Scan for the cell matching the given text and deliver its [X, Y] coordinate at center. 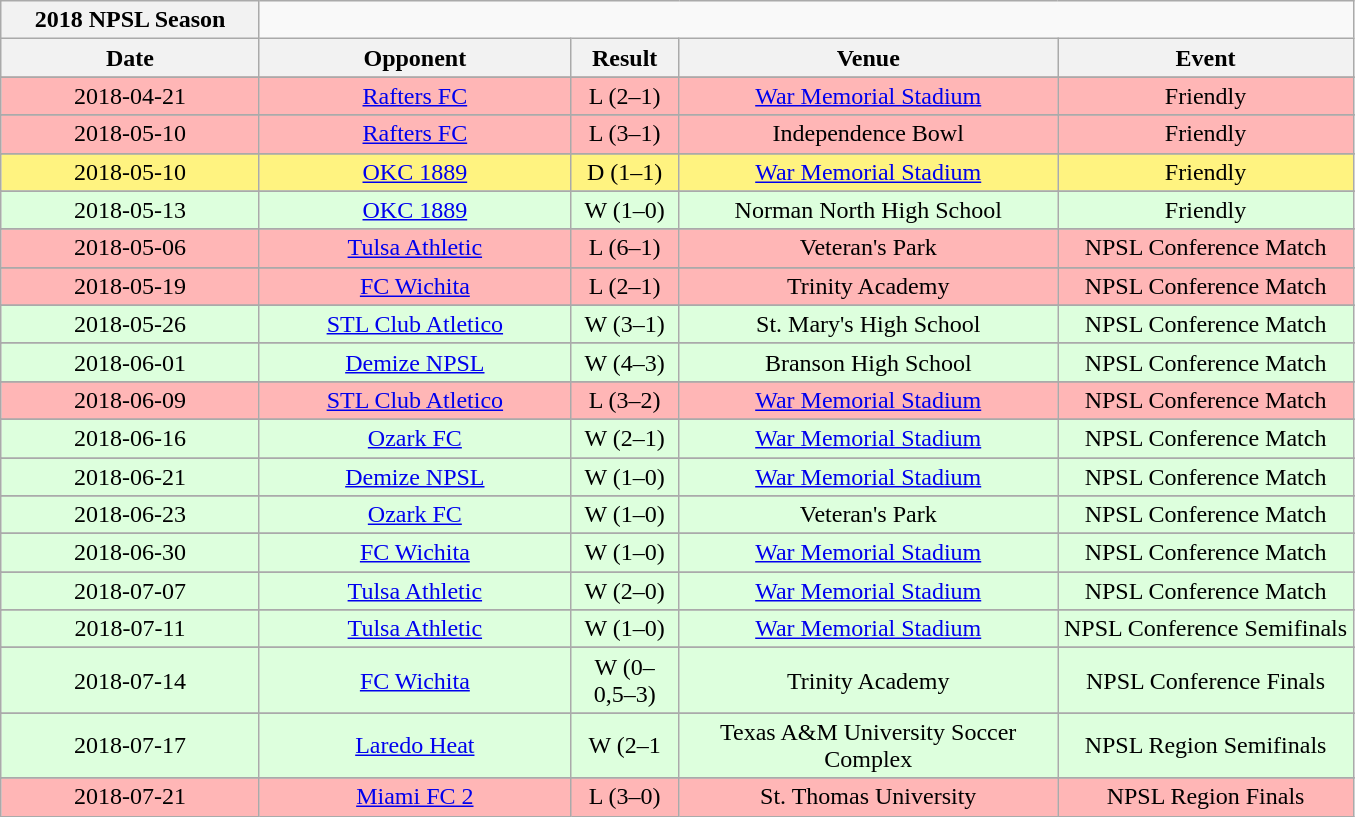
2018-06-30 [130, 553]
2018-04-21 [130, 96]
W (3–1) [624, 324]
NPSL Region Finals [1206, 797]
W (0–0,5–3) [624, 680]
Miami FC 2 [414, 797]
W (2–0) [624, 591]
2018-07-11 [130, 629]
2018-06-09 [130, 400]
Venue [868, 58]
2018 NPSL Season [130, 20]
L (6–1) [624, 248]
W (4–3) [624, 362]
Independence Bowl [868, 134]
Event [1206, 58]
W (2–1) [624, 438]
2018-05-19 [130, 286]
2018-05-13 [130, 210]
2018-07-07 [130, 591]
Texas A&M University Soccer Complex [868, 746]
St. Mary's High School [868, 324]
2018-05-06 [130, 248]
D (1–1) [624, 172]
Opponent [414, 58]
Norman North High School [868, 210]
2018-07-17 [130, 746]
NPSL Conference Finals [1206, 680]
2018-06-23 [130, 515]
2018-05-26 [130, 324]
L (3–2) [624, 400]
St. Thomas University [868, 797]
Date [130, 58]
NPSL Conference Semifinals [1206, 629]
Laredo Heat [414, 746]
L (3–0) [624, 797]
2018-06-01 [130, 362]
W (2–1 [624, 746]
2018-07-14 [130, 680]
2018-07-21 [130, 797]
NPSL Region Semifinals [1206, 746]
Result [624, 58]
L (3–1) [624, 134]
2018-06-16 [130, 438]
2018-06-21 [130, 477]
Branson High School [868, 362]
